Return (x, y) of the center of cell containing provided text 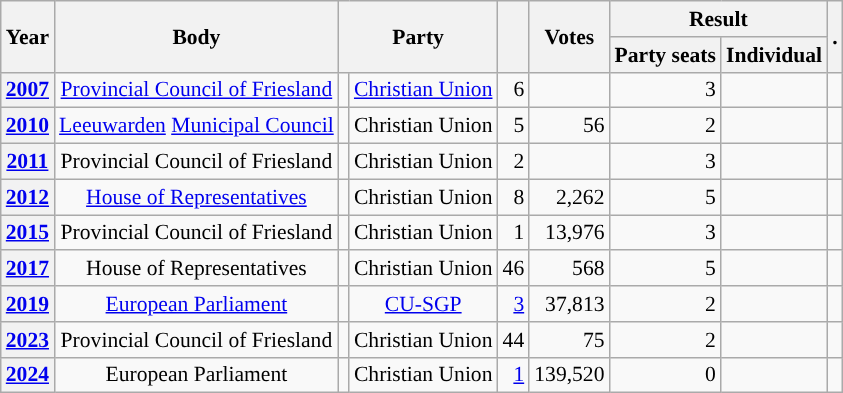
2017 (28, 269)
Party (418, 36)
Body (196, 36)
Individual (774, 55)
2,262 (569, 197)
CU-SGP (424, 304)
44 (514, 340)
46 (514, 269)
75 (569, 340)
2015 (28, 233)
568 (569, 269)
37,813 (569, 304)
Result (719, 19)
. (835, 36)
13,976 (569, 233)
6 (514, 90)
2019 (28, 304)
Party seats (666, 55)
2023 (28, 340)
2007 (28, 90)
2011 (28, 162)
Leeuwarden Municipal Council (196, 126)
56 (569, 126)
2010 (28, 126)
2012 (28, 197)
Year (28, 36)
139,520 (569, 375)
8 (514, 197)
2024 (28, 375)
0 (666, 375)
Votes (569, 36)
